Extract the [x, y] coordinate from the center of the cell holding the provided text.  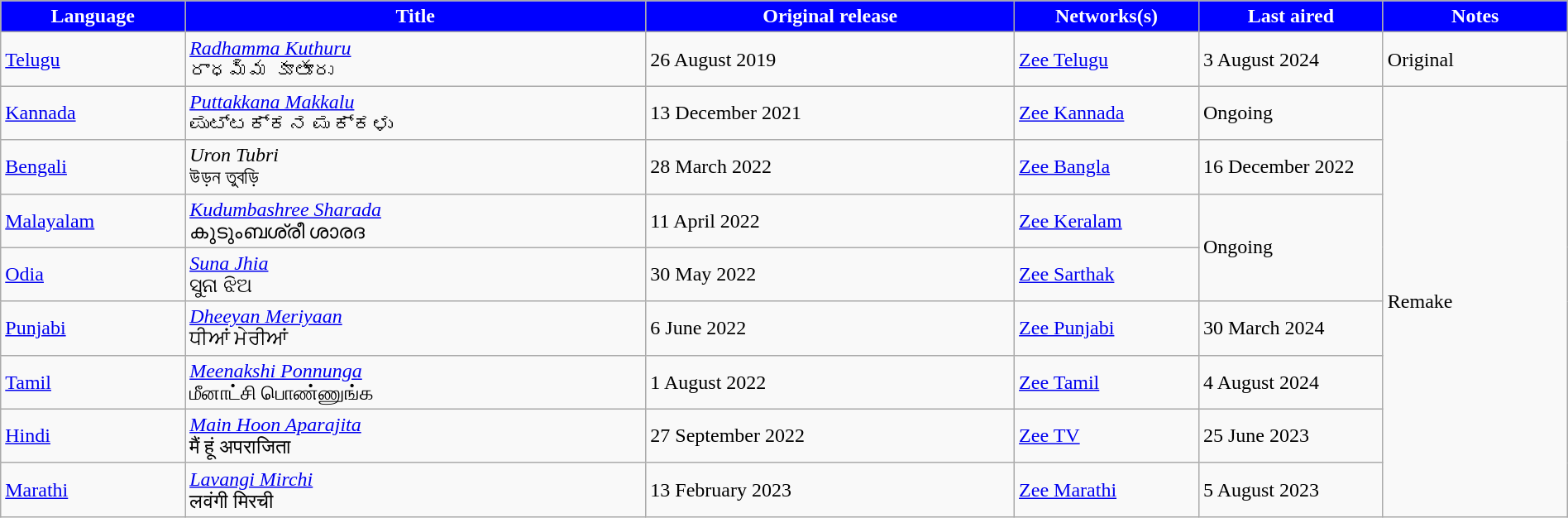
Title [415, 17]
1 August 2022 [830, 382]
Telugu [93, 60]
Tamil [93, 382]
26 August 2019 [830, 60]
Last aired [1290, 17]
Zee Sarthak [1107, 275]
Zee Bangla [1107, 167]
13 February 2023 [830, 490]
25 June 2023 [1290, 435]
Uron Tubri উড়ন তুবড়ি [415, 167]
Zee Tamil [1107, 382]
30 May 2022 [830, 275]
5 August 2023 [1290, 490]
11 April 2022 [830, 220]
Zee Punjabi [1107, 328]
Hindi [93, 435]
Meenakshi Ponnunga மீனாட்சி பொண்ணுங்க [415, 382]
Main Hoon Aparajita मैं हूं अपराजिता [415, 435]
Zee Kannada [1107, 113]
28 March 2022 [830, 167]
Language [93, 17]
16 December 2022 [1290, 167]
Original release [830, 17]
Radhamma Kuthuru రాధమ్మ కూతూరు [415, 60]
Odia [93, 275]
Punjabi [93, 328]
Zee Keralam [1107, 220]
6 June 2022 [830, 328]
Zee TV [1107, 435]
Puttakkana Makkalu ಪುಟ್ಟಕ್ಕನ ಮಕ್ಕಳು [415, 113]
4 August 2024 [1290, 382]
Dheeyan Meriyaan ਧੀਆਂ ਮੇਰੀਆਂ [415, 328]
Kudumbashree Sharada കുടുംബശ്രീ ശാരദ [415, 220]
Zee Marathi [1107, 490]
27 September 2022 [830, 435]
Networks(s) [1107, 17]
Malayalam [93, 220]
Original [1475, 60]
Bengali [93, 167]
Remake [1475, 301]
Marathi [93, 490]
Notes [1475, 17]
Kannada [93, 113]
13 December 2021 [830, 113]
3 August 2024 [1290, 60]
Zee Telugu [1107, 60]
Suna Jhia ସୁନା ଝିଅ [415, 275]
30 March 2024 [1290, 328]
Lavangi Mirchi लवंगी मिरची [415, 490]
